From the cell containing the given text, extract its center point as (x, y) coordinate. 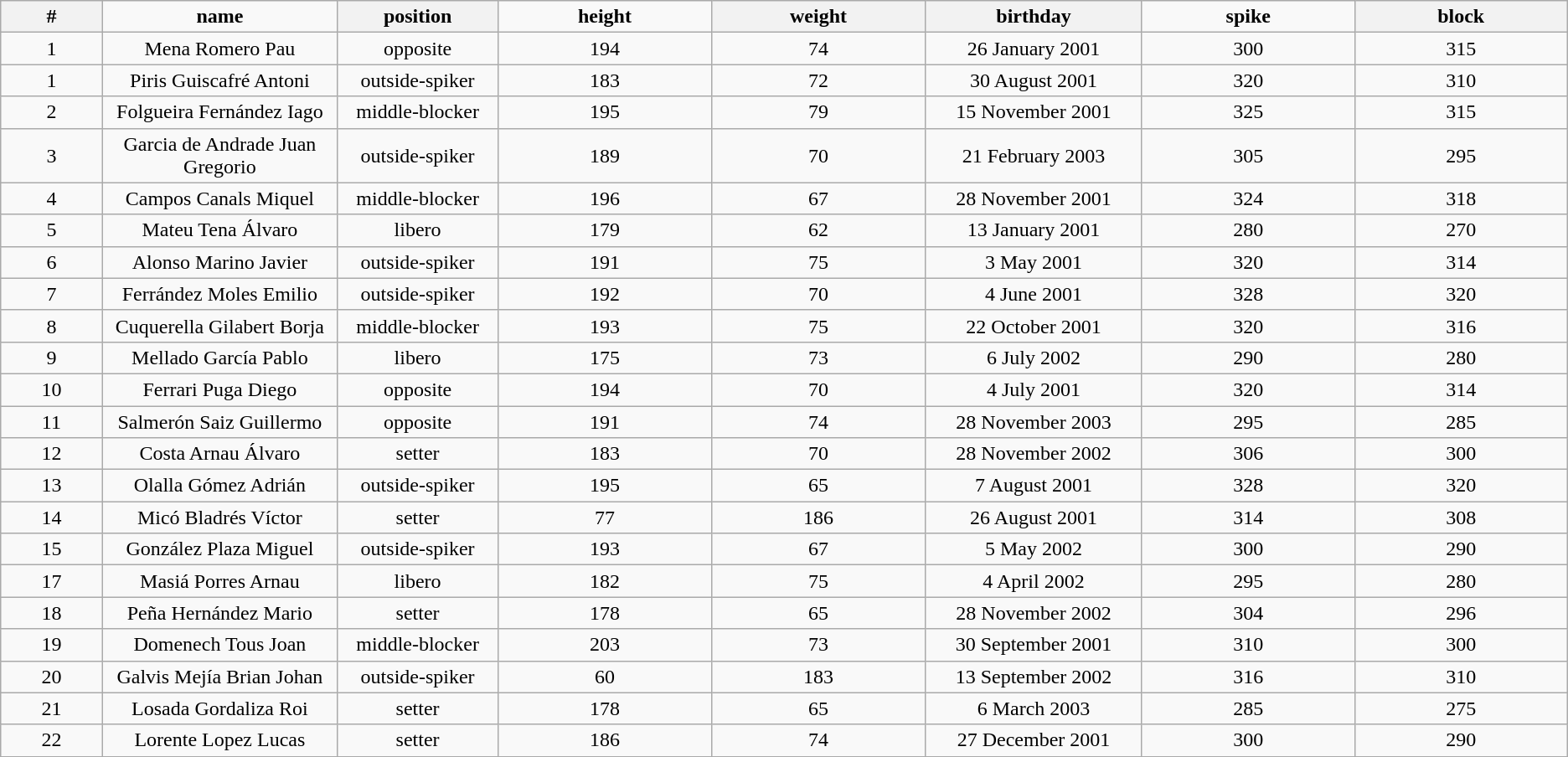
Ferrández Moles Emilio (219, 294)
Lorente Lopez Lucas (219, 740)
325 (1248, 112)
5 (52, 230)
6 (52, 262)
12 (52, 454)
27 December 2001 (1034, 740)
79 (818, 112)
Masiá Porres Arnau (219, 581)
196 (605, 198)
Piris Guiscafré Antoni (219, 80)
270 (1461, 230)
González Plaza Miguel (219, 549)
Alonso Marino Javier (219, 262)
name (219, 17)
Peña Hernández Mario (219, 613)
305 (1248, 156)
4 (52, 198)
13 September 2002 (1034, 677)
7 (52, 294)
13 January 2001 (1034, 230)
9 (52, 358)
14 (52, 518)
26 January 2001 (1034, 49)
296 (1461, 613)
18 (52, 613)
# (52, 17)
Galvis Mejía Brian Johan (219, 677)
60 (605, 677)
15 November 2001 (1034, 112)
3 (52, 156)
20 (52, 677)
Cuquerella Gilabert Borja (219, 326)
306 (1248, 454)
weight (818, 17)
Losada Gordaliza Roi (219, 708)
182 (605, 581)
324 (1248, 198)
Garcia de Andrade Juan Gregorio (219, 156)
Salmerón Saiz Guillermo (219, 421)
203 (605, 645)
6 July 2002 (1034, 358)
179 (605, 230)
308 (1461, 518)
22 (52, 740)
189 (605, 156)
11 (52, 421)
4 July 2001 (1034, 389)
304 (1248, 613)
77 (605, 518)
30 August 2001 (1034, 80)
position (418, 17)
Costa Arnau Álvaro (219, 454)
15 (52, 549)
318 (1461, 198)
72 (818, 80)
Ferrari Puga Diego (219, 389)
28 November 2003 (1034, 421)
19 (52, 645)
Folgueira Fernández Iago (219, 112)
8 (52, 326)
6 March 2003 (1034, 708)
13 (52, 486)
192 (605, 294)
4 April 2002 (1034, 581)
28 November 2001 (1034, 198)
Mateu Tena Álvaro (219, 230)
Mellado García Pablo (219, 358)
birthday (1034, 17)
Domenech Tous Joan (219, 645)
height (605, 17)
26 August 2001 (1034, 518)
Olalla Gómez Adrián (219, 486)
30 September 2001 (1034, 645)
5 May 2002 (1034, 549)
21 February 2003 (1034, 156)
Micó Bladrés Víctor (219, 518)
7 August 2001 (1034, 486)
Mena Romero Pau (219, 49)
62 (818, 230)
175 (605, 358)
4 June 2001 (1034, 294)
2 (52, 112)
17 (52, 581)
10 (52, 389)
22 October 2001 (1034, 326)
275 (1461, 708)
block (1461, 17)
Campos Canals Miquel (219, 198)
21 (52, 708)
3 May 2001 (1034, 262)
spike (1248, 17)
